Detect which cell encompasses the target text, then output its (x, y) center coordinate. 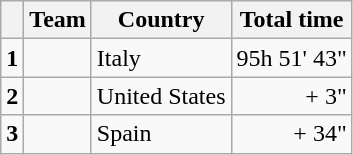
United States (161, 96)
+ 34" (292, 134)
2 (12, 96)
+ 3" (292, 96)
Italy (161, 58)
3 (12, 134)
Team (58, 20)
1 (12, 58)
95h 51' 43" (292, 58)
Spain (161, 134)
Total time (292, 20)
Country (161, 20)
